Capture the cell that displays the provided text and extract its [X, Y] central coordinate. 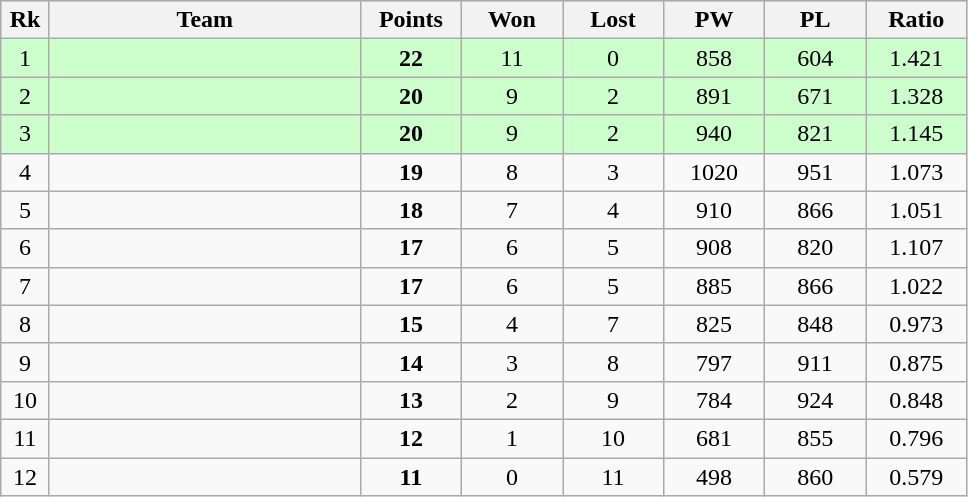
1.328 [916, 96]
Ratio [916, 20]
848 [816, 324]
858 [714, 58]
0.973 [916, 324]
604 [816, 58]
22 [410, 58]
891 [714, 96]
825 [714, 324]
908 [714, 248]
18 [410, 210]
1.107 [916, 248]
Points [410, 20]
Won [512, 20]
Team [204, 20]
Rk [26, 20]
855 [816, 438]
1.421 [916, 58]
681 [714, 438]
1.051 [916, 210]
910 [714, 210]
14 [410, 362]
19 [410, 172]
951 [816, 172]
820 [816, 248]
924 [816, 400]
13 [410, 400]
1020 [714, 172]
0.796 [916, 438]
671 [816, 96]
911 [816, 362]
797 [714, 362]
821 [816, 134]
1.022 [916, 286]
15 [410, 324]
0.875 [916, 362]
1.145 [916, 134]
498 [714, 477]
940 [714, 134]
784 [714, 400]
860 [816, 477]
Lost [612, 20]
PW [714, 20]
0.579 [916, 477]
1.073 [916, 172]
PL [816, 20]
885 [714, 286]
0.848 [916, 400]
